Scan for the cell matching the given text and deliver its (x, y) coordinate at center. 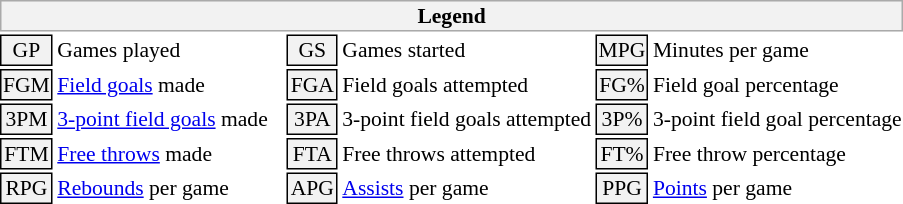
FG% (622, 85)
3P% (622, 120)
Field goals made (170, 85)
MPG (622, 50)
APG (312, 188)
FTM (26, 154)
Legend (452, 16)
GP (26, 50)
Games played (170, 50)
Field goals attempted (467, 85)
Field goal percentage (777, 85)
FTA (312, 154)
Free throws attempted (467, 154)
FGA (312, 85)
Assists per game (467, 188)
Minutes per game (777, 50)
PPG (622, 188)
Points per game (777, 188)
Games started (467, 50)
Free throw percentage (777, 154)
RPG (26, 188)
Rebounds per game (170, 188)
Free throws made (170, 154)
FT% (622, 154)
3-point field goals attempted (467, 120)
3PA (312, 120)
3-point field goal percentage (777, 120)
GS (312, 50)
3PM (26, 120)
FGM (26, 85)
3-point field goals made (170, 120)
